Scan for the cell matching the given text and deliver its [X, Y] coordinate at center. 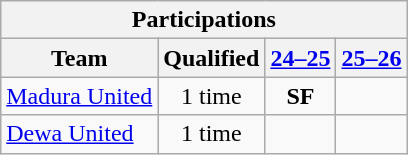
Qualified [212, 58]
25–26 [372, 58]
Dewa United [80, 134]
Participations [204, 20]
SF [300, 96]
24–25 [300, 58]
Madura United [80, 96]
Team [80, 58]
